Return the (X, Y) coordinate for the center point of the cell that contains the specified text.  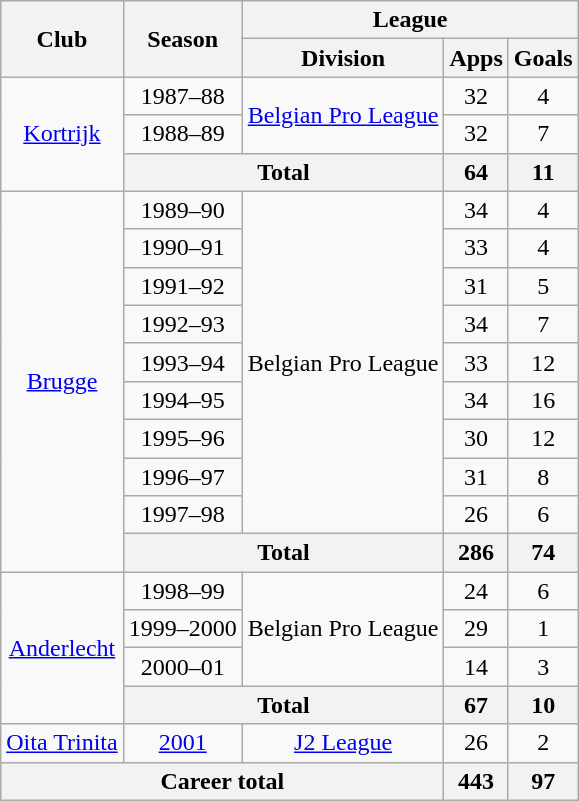
1989–90 (182, 210)
J2 League (343, 743)
74 (543, 553)
286 (476, 553)
10 (543, 705)
1 (543, 629)
Apps (476, 58)
Club (62, 39)
1994–95 (182, 400)
14 (476, 667)
Division (343, 58)
Brugge (62, 382)
67 (476, 705)
64 (476, 172)
Oita Trinita (62, 743)
1995–96 (182, 438)
3 (543, 667)
2 (543, 743)
Goals (543, 58)
League (410, 20)
Anderlecht (62, 648)
1990–91 (182, 248)
1993–94 (182, 362)
1988–89 (182, 134)
1996–97 (182, 477)
5 (543, 286)
2000–01 (182, 667)
1997–98 (182, 515)
2001 (182, 743)
24 (476, 591)
1999–2000 (182, 629)
1987–88 (182, 96)
Season (182, 39)
30 (476, 438)
1998–99 (182, 591)
29 (476, 629)
1992–93 (182, 324)
11 (543, 172)
97 (543, 781)
16 (543, 400)
Career total (222, 781)
443 (476, 781)
Kortrijk (62, 134)
1991–92 (182, 286)
8 (543, 477)
